From the cell containing the given text, extract its center point as (X, Y) coordinate. 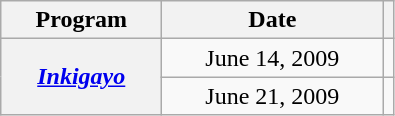
Date (272, 20)
Program (82, 20)
June 21, 2009 (272, 96)
Inkigayo (82, 77)
June 14, 2009 (272, 58)
